For the text-containing cell, return its midpoint in [x, y] coordinate format. 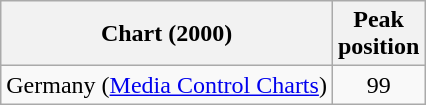
Chart (2000) [167, 34]
Peakposition [378, 34]
Germany (Media Control Charts) [167, 85]
99 [378, 85]
